Identify which cell holds the provided text, then report its [x, y] central coordinate. 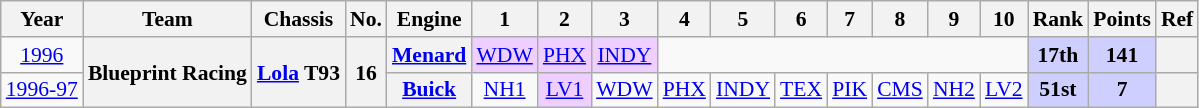
Year [42, 19]
Buick [429, 90]
Chassis [298, 19]
1996 [42, 55]
16 [366, 72]
NH1 [504, 90]
Ref [1177, 19]
5 [743, 19]
Lola T93 [298, 72]
Blueprint Racing [168, 72]
17th [1058, 55]
4 [684, 19]
No. [366, 19]
Engine [429, 19]
Team [168, 19]
8 [900, 19]
141 [1122, 55]
Menard [429, 55]
LV2 [1004, 90]
51st [1058, 90]
Points [1122, 19]
PIK [850, 90]
1 [504, 19]
10 [1004, 19]
CMS [900, 90]
NH2 [954, 90]
9 [954, 19]
3 [624, 19]
2 [564, 19]
Rank [1058, 19]
6 [801, 19]
TEX [801, 90]
LV1 [564, 90]
1996-97 [42, 90]
